Determine the (X, Y) coordinate at the center of the cell enclosing the given text.  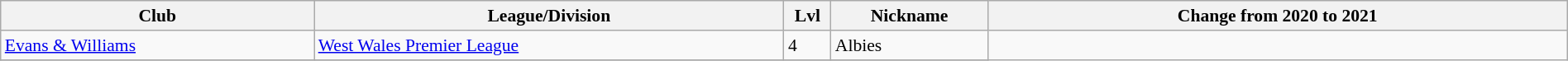
Evans & Williams (157, 45)
West Wales Premier League (549, 45)
League/Division (549, 16)
Nickname (910, 16)
Albies (910, 45)
Club (157, 16)
Lvl (807, 16)
Change from 2020 to 2021 (1277, 16)
4 (807, 45)
